Search for the cell housing the specified text and yield its (X, Y) center coordinate. 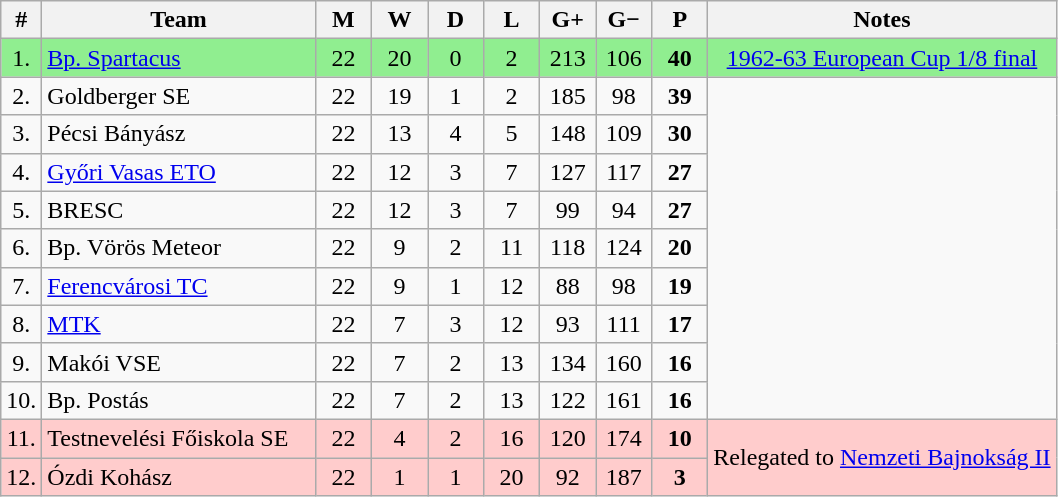
161 (624, 400)
BRESC (179, 210)
1. (22, 58)
124 (624, 248)
122 (568, 400)
12. (22, 477)
160 (624, 362)
M (343, 20)
Team (179, 20)
17 (680, 324)
117 (624, 172)
0 (456, 58)
P (680, 20)
Ózdi Kohász (179, 477)
W (399, 20)
40 (680, 58)
4. (22, 172)
10 (680, 438)
106 (624, 58)
213 (568, 58)
3. (22, 134)
G+ (568, 20)
L (512, 20)
Győri Vasas ETO (179, 172)
Notes (882, 20)
Bp. Vörös Meteor (179, 248)
93 (568, 324)
134 (568, 362)
G− (624, 20)
# (22, 20)
7. (22, 286)
30 (680, 134)
111 (624, 324)
9. (22, 362)
Relegated to Nemzeti Bajnokság II (882, 457)
174 (624, 438)
187 (624, 477)
5 (512, 134)
Makói VSE (179, 362)
D (456, 20)
Ferencvárosi TC (179, 286)
99 (568, 210)
118 (568, 248)
88 (568, 286)
109 (624, 134)
Goldberger SE (179, 96)
Bp. Spartacus (179, 58)
2. (22, 96)
1962-63 European Cup 1/8 final (882, 58)
Testnevelési Főiskola SE (179, 438)
92 (568, 477)
Bp. Postás (179, 400)
120 (568, 438)
11 (512, 248)
8. (22, 324)
11. (22, 438)
10. (22, 400)
148 (568, 134)
6. (22, 248)
Pécsi Bányász (179, 134)
39 (680, 96)
MTK (179, 324)
94 (624, 210)
5. (22, 210)
185 (568, 96)
127 (568, 172)
